Provide the (X, Y) coordinate of the cell's center where the given text is located.  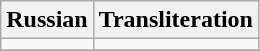
Russian (47, 20)
Transliteration (176, 20)
